Search for the cell housing the specified text and yield its [X, Y] center coordinate. 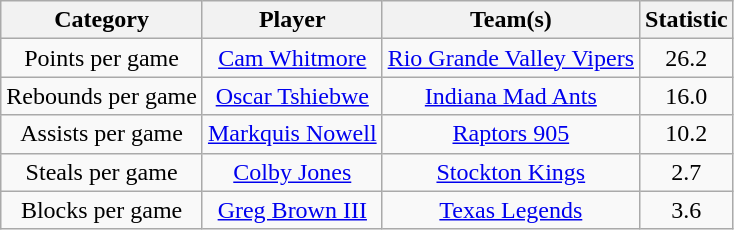
Indiana Mad Ants [510, 96]
2.7 [687, 172]
Category [102, 20]
Statistic [687, 20]
Raptors 905 [510, 134]
Colby Jones [292, 172]
Cam Whitmore [292, 58]
Oscar Tshiebwe [292, 96]
Player [292, 20]
16.0 [687, 96]
Rio Grande Valley Vipers [510, 58]
Markquis Nowell [292, 134]
26.2 [687, 58]
Assists per game [102, 134]
10.2 [687, 134]
Greg Brown III [292, 210]
Texas Legends [510, 210]
Steals per game [102, 172]
Points per game [102, 58]
3.6 [687, 210]
Team(s) [510, 20]
Stockton Kings [510, 172]
Rebounds per game [102, 96]
Blocks per game [102, 210]
